For the text-containing cell, return its midpoint in [x, y] coordinate format. 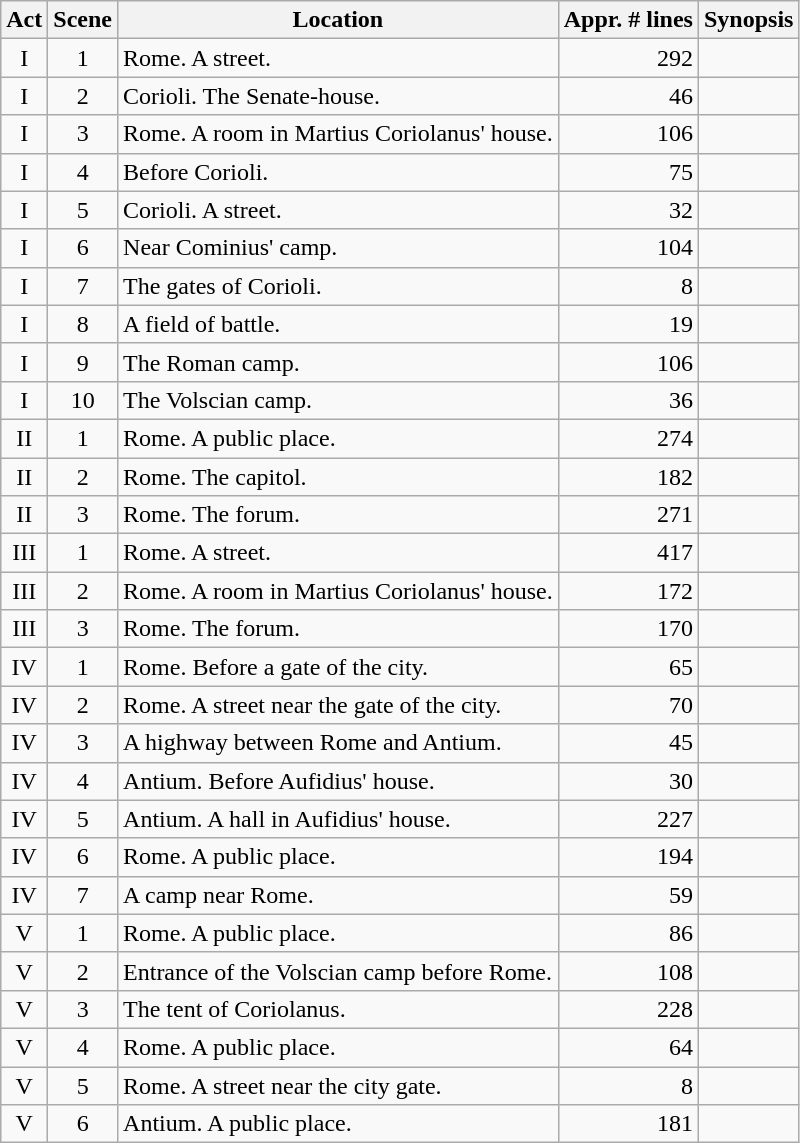
9 [83, 362]
59 [628, 895]
274 [628, 438]
194 [628, 857]
65 [628, 667]
The tent of Coriolanus. [338, 1009]
Rome. Before a gate of the city. [338, 667]
Rome. The capitol. [338, 477]
32 [628, 210]
Corioli. A street. [338, 210]
The Volscian camp. [338, 400]
36 [628, 400]
417 [628, 553]
46 [628, 96]
Antium. A hall in Aufidius' house. [338, 819]
Antium. Before Aufidius' house. [338, 781]
Location [338, 20]
64 [628, 1047]
30 [628, 781]
86 [628, 933]
A camp near Rome. [338, 895]
108 [628, 971]
Before Corioli. [338, 172]
Appr. # lines [628, 20]
Act [24, 20]
A highway between Rome and Antium. [338, 743]
10 [83, 400]
The Roman camp. [338, 362]
Rome. A street near the gate of the city. [338, 705]
227 [628, 819]
70 [628, 705]
A field of battle. [338, 324]
271 [628, 515]
The gates of Corioli. [338, 286]
104 [628, 248]
Antium. A public place. [338, 1124]
Near Cominius' camp. [338, 248]
292 [628, 58]
75 [628, 172]
45 [628, 743]
Synopsis [748, 20]
170 [628, 629]
19 [628, 324]
Scene [83, 20]
228 [628, 1009]
Rome. A street near the city gate. [338, 1085]
Entrance of the Volscian camp before Rome. [338, 971]
181 [628, 1124]
172 [628, 591]
182 [628, 477]
Corioli. The Senate-house. [338, 96]
